Find where the given text appears and provide that cell's center as [X, Y] coordinate. 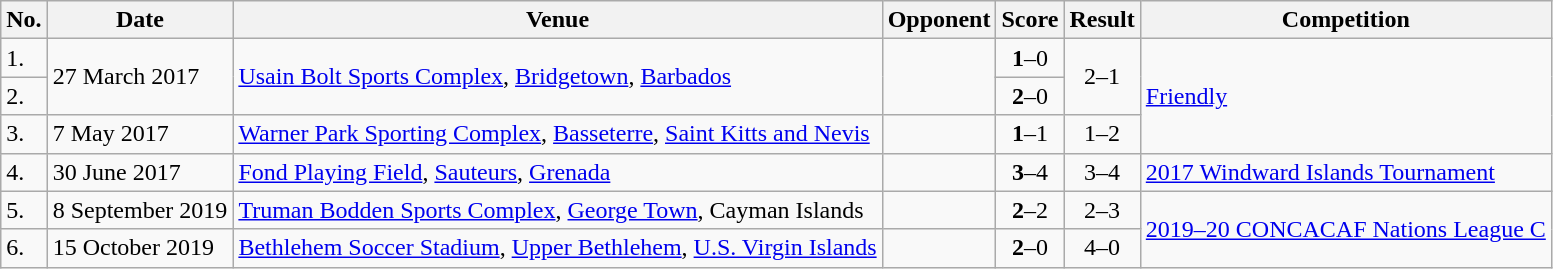
Usain Bolt Sports Complex, Bridgetown, Barbados [558, 77]
Result [1102, 20]
Warner Park Sporting Complex, Basseterre, Saint Kitts and Nevis [558, 134]
Truman Bodden Sports Complex, George Town, Cayman Islands [558, 210]
4. [24, 172]
15 October 2019 [140, 248]
Bethlehem Soccer Stadium, Upper Bethlehem, U.S. Virgin Islands [558, 248]
2–3 [1102, 210]
2019–20 CONCACAF Nations League C [1346, 229]
Date [140, 20]
1. [24, 58]
Competition [1346, 20]
7 May 2017 [140, 134]
3. [24, 134]
2017 Windward Islands Tournament [1346, 172]
1–2 [1102, 134]
27 March 2017 [140, 77]
No. [24, 20]
Venue [558, 20]
Score [1030, 20]
1–0 [1030, 58]
Friendly [1346, 96]
5. [24, 210]
2–1 [1102, 77]
4–0 [1102, 248]
Fond Playing Field, Sauteurs, Grenada [558, 172]
2. [24, 96]
Opponent [939, 20]
8 September 2019 [140, 210]
30 June 2017 [140, 172]
2–2 [1030, 210]
6. [24, 248]
1–1 [1030, 134]
